Return [x, y] of the center of cell containing provided text 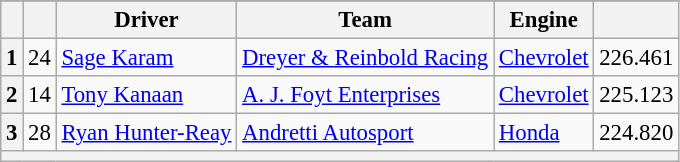
Sage Karam [146, 58]
A. J. Foyt Enterprises [366, 95]
Engine [544, 20]
224.820 [636, 133]
Dreyer & Reinbold Racing [366, 58]
225.123 [636, 95]
Team [366, 20]
Tony Kanaan [146, 95]
14 [40, 95]
1 [12, 58]
Honda [544, 133]
3 [12, 133]
Driver [146, 20]
2 [12, 95]
226.461 [636, 58]
Andretti Autosport [366, 133]
28 [40, 133]
24 [40, 58]
Ryan Hunter-Reay [146, 133]
